Return the [X, Y] coordinate for the center point of the cell that contains the specified text.  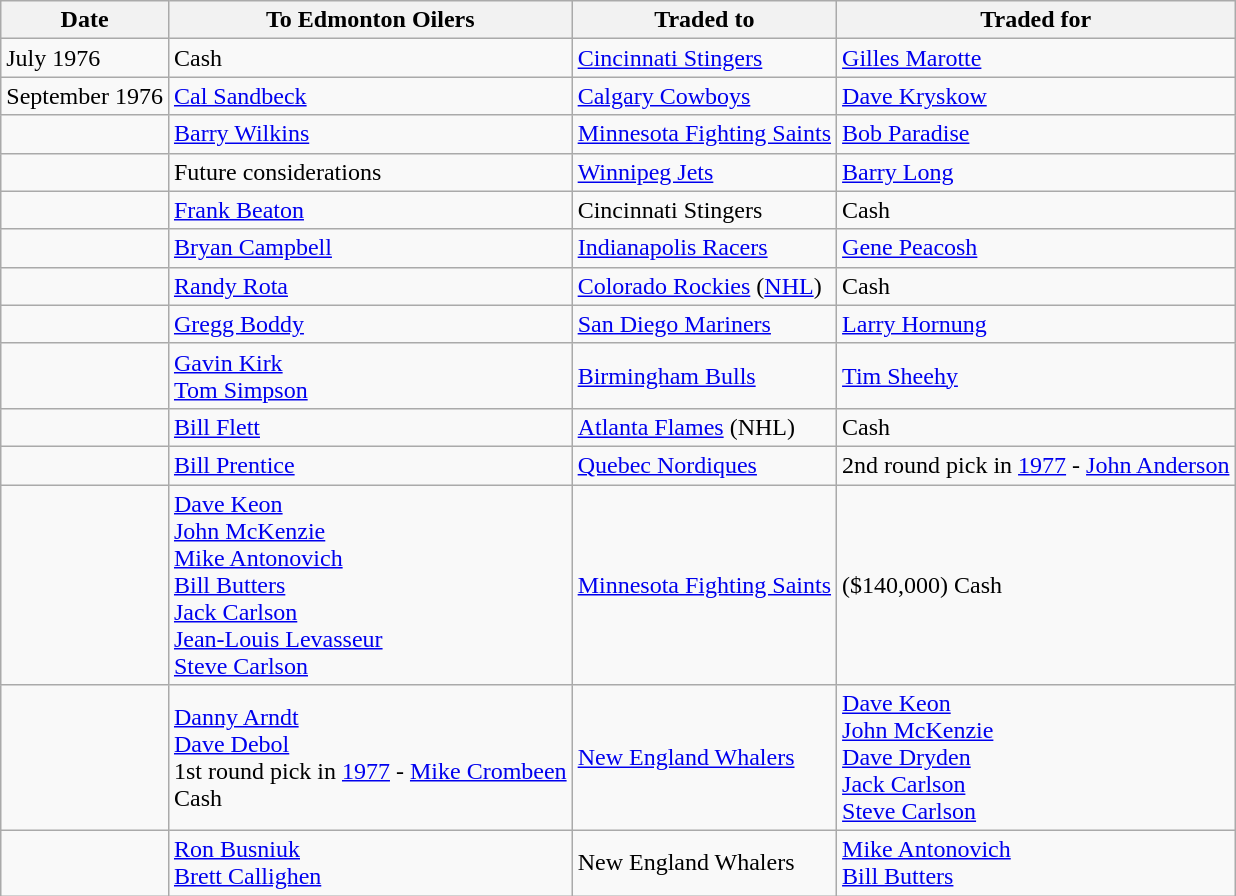
Bill Prentice [370, 465]
Traded to [704, 20]
Gregg Boddy [370, 324]
To Edmonton Oilers [370, 20]
Bill Flett [370, 427]
Atlanta Flames (NHL) [704, 427]
Future considerations [370, 172]
Quebec Nordiques [704, 465]
Dave KeonJohn McKenzieMike AntonovichBill ButtersJack CarlsonJean-Louis LevasseurSteve Carlson [370, 584]
Cal Sandbeck [370, 96]
Indianapolis Racers [704, 248]
Larry Hornung [1036, 324]
Gavin KirkTom Simpson [370, 376]
July 1976 [85, 58]
Ron BusniukBrett Callighen [370, 864]
Birmingham Bulls [704, 376]
Colorado Rockies (NHL) [704, 286]
Barry Wilkins [370, 134]
Barry Long [1036, 172]
September 1976 [85, 96]
Gilles Marotte [1036, 58]
Frank Beaton [370, 210]
Bryan Campbell [370, 248]
Danny ArndtDave Debol1st round pick in 1977 - Mike CrombeenCash [370, 758]
Winnipeg Jets [704, 172]
Calgary Cowboys [704, 96]
Tim Sheehy [1036, 376]
Gene Peacosh [1036, 248]
Bob Paradise [1036, 134]
Date [85, 20]
Traded for [1036, 20]
Randy Rota [370, 286]
San Diego Mariners [704, 324]
Mike AntonovichBill Butters [1036, 864]
Dave Kryskow [1036, 96]
($140,000) Cash [1036, 584]
Dave KeonJohn McKenzieDave DrydenJack CarlsonSteve Carlson [1036, 758]
2nd round pick in 1977 - John Anderson [1036, 465]
